From the cell containing the given text, extract its center point as [X, Y] coordinate. 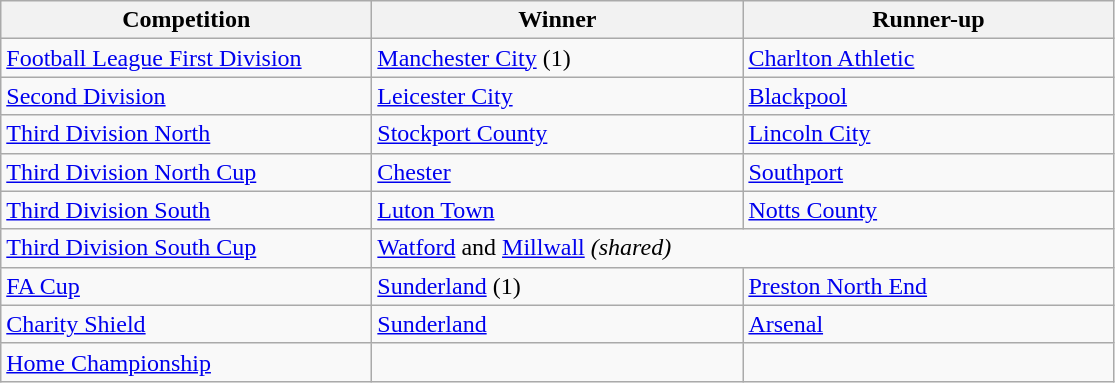
Sunderland (1) [558, 286]
FA Cup [186, 286]
Watford and Millwall (shared) [743, 248]
Third Division South [186, 210]
Sunderland [558, 324]
Third Division North [186, 134]
Home Championship [186, 362]
Chester [558, 172]
Football League First Division [186, 58]
Charity Shield [186, 324]
Arsenal [928, 324]
Stockport County [558, 134]
Southport [928, 172]
Leicester City [558, 96]
Charlton Athletic [928, 58]
Third Division North Cup [186, 172]
Winner [558, 20]
Competition [186, 20]
Luton Town [558, 210]
Blackpool [928, 96]
Third Division South Cup [186, 248]
Notts County [928, 210]
Runner-up [928, 20]
Lincoln City [928, 134]
Manchester City (1) [558, 58]
Preston North End [928, 286]
Second Division [186, 96]
